Extract the [x, y] coordinate from the center of the cell holding the provided text.  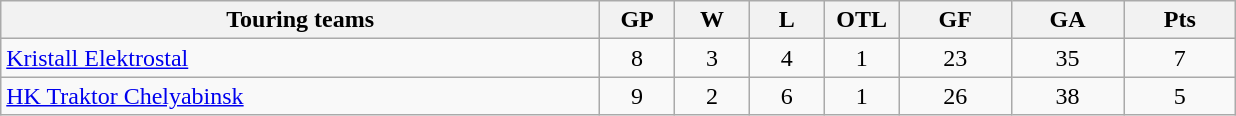
OTL [862, 20]
GF [955, 20]
23 [955, 58]
7 [1180, 58]
GA [1067, 20]
L [786, 20]
6 [786, 96]
2 [712, 96]
38 [1067, 96]
35 [1067, 58]
W [712, 20]
GP [638, 20]
Kristall Elektrostal [300, 58]
4 [786, 58]
Touring teams [300, 20]
8 [638, 58]
HK Traktor Chelyabinsk [300, 96]
9 [638, 96]
5 [1180, 96]
26 [955, 96]
3 [712, 58]
Pts [1180, 20]
